Return [x, y] of the center of cell containing provided text 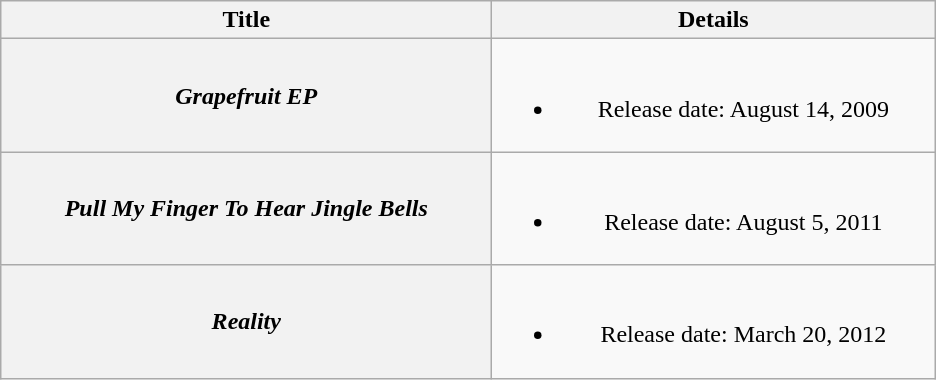
Reality [246, 322]
Details [714, 20]
Release date: March 20, 2012 [714, 322]
Release date: August 5, 2011 [714, 208]
Pull My Finger To Hear Jingle Bells [246, 208]
Release date: August 14, 2009 [714, 96]
Title [246, 20]
Grapefruit EP [246, 96]
